Pinpoint the cell where the given text exists, returning its [x, y] midpoint coordinate. 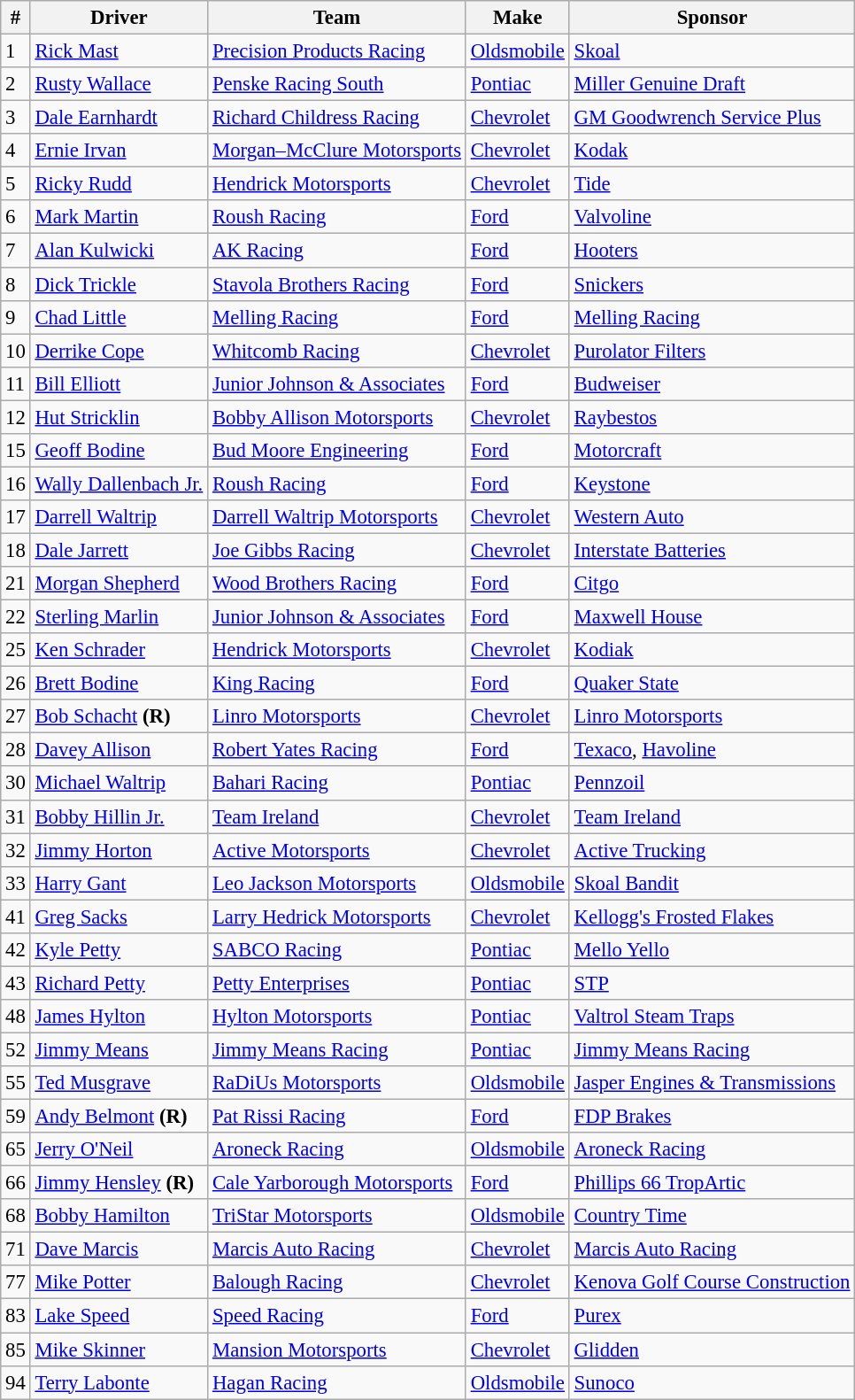
Bud Moore Engineering [337, 451]
55 [16, 1083]
Texaco, Havoline [712, 750]
Skoal [712, 51]
30 [16, 784]
Kellogg's Frosted Flakes [712, 917]
Country Time [712, 1216]
65 [16, 1149]
Davey Allison [119, 750]
GM Goodwrench Service Plus [712, 118]
Sterling Marlin [119, 617]
Valtrol Steam Traps [712, 1017]
32 [16, 850]
Whitcomb Racing [337, 351]
16 [16, 483]
8 [16, 284]
68 [16, 1216]
Joe Gibbs Racing [337, 550]
83 [16, 1316]
Dale Jarrett [119, 550]
Sponsor [712, 18]
Hagan Racing [337, 1382]
Mark Martin [119, 217]
Brett Bodine [119, 684]
59 [16, 1117]
Glidden [712, 1350]
Jasper Engines & Transmissions [712, 1083]
Citgo [712, 584]
48 [16, 1017]
Active Motorsports [337, 850]
71 [16, 1249]
3 [16, 118]
Wood Brothers Racing [337, 584]
Mello Yello [712, 950]
Make [517, 18]
Lake Speed [119, 1316]
RaDiUs Motorsports [337, 1083]
Hylton Motorsports [337, 1017]
Harry Gant [119, 883]
Bobby Hillin Jr. [119, 816]
Bahari Racing [337, 784]
Jimmy Horton [119, 850]
Alan Kulwicki [119, 251]
Ken Schrader [119, 650]
31 [16, 816]
41 [16, 917]
27 [16, 716]
Andy Belmont (R) [119, 1117]
18 [16, 550]
Bill Elliott [119, 383]
Motorcraft [712, 451]
85 [16, 1350]
Keystone [712, 483]
Ernie Irvan [119, 151]
TriStar Motorsports [337, 1216]
22 [16, 617]
Petty Enterprises [337, 983]
Leo Jackson Motorsports [337, 883]
Mike Potter [119, 1283]
Cale Yarborough Motorsports [337, 1183]
Dale Earnhardt [119, 118]
Kyle Petty [119, 950]
2 [16, 84]
Rick Mast [119, 51]
Miller Genuine Draft [712, 84]
Kodak [712, 151]
Quaker State [712, 684]
Maxwell House [712, 617]
Greg Sacks [119, 917]
Chad Little [119, 317]
Jimmy Means [119, 1049]
26 [16, 684]
Dave Marcis [119, 1249]
10 [16, 351]
AK Racing [337, 251]
SABCO Racing [337, 950]
Michael Waltrip [119, 784]
Precision Products Racing [337, 51]
42 [16, 950]
Phillips 66 TropArtic [712, 1183]
15 [16, 451]
Wally Dallenbach Jr. [119, 483]
Penske Racing South [337, 84]
Purex [712, 1316]
Hooters [712, 251]
Bobby Allison Motorsports [337, 417]
Budweiser [712, 383]
Robert Yates Racing [337, 750]
94 [16, 1382]
21 [16, 584]
# [16, 18]
17 [16, 517]
52 [16, 1049]
33 [16, 883]
Kenova Golf Course Construction [712, 1283]
Darrell Waltrip Motorsports [337, 517]
Raybestos [712, 417]
Bob Schacht (R) [119, 716]
Jimmy Hensley (R) [119, 1183]
Bobby Hamilton [119, 1216]
FDP Brakes [712, 1117]
1 [16, 51]
11 [16, 383]
Balough Racing [337, 1283]
Darrell Waltrip [119, 517]
25 [16, 650]
6 [16, 217]
Richard Childress Racing [337, 118]
28 [16, 750]
Stavola Brothers Racing [337, 284]
4 [16, 151]
Driver [119, 18]
Active Trucking [712, 850]
Richard Petty [119, 983]
66 [16, 1183]
Hut Stricklin [119, 417]
Purolator Filters [712, 351]
Morgan Shepherd [119, 584]
Pennzoil [712, 784]
7 [16, 251]
Valvoline [712, 217]
Skoal Bandit [712, 883]
Mansion Motorsports [337, 1350]
Interstate Batteries [712, 550]
Mike Skinner [119, 1350]
Dick Trickle [119, 284]
Speed Racing [337, 1316]
Ricky Rudd [119, 184]
Larry Hedrick Motorsports [337, 917]
Jerry O'Neil [119, 1149]
Rusty Wallace [119, 84]
Tide [712, 184]
King Racing [337, 684]
STP [712, 983]
43 [16, 983]
Geoff Bodine [119, 451]
Terry Labonte [119, 1382]
77 [16, 1283]
Morgan–McClure Motorsports [337, 151]
Kodiak [712, 650]
9 [16, 317]
Ted Musgrave [119, 1083]
Sunoco [712, 1382]
Derrike Cope [119, 351]
Snickers [712, 284]
Western Auto [712, 517]
5 [16, 184]
Team [337, 18]
Pat Rissi Racing [337, 1117]
James Hylton [119, 1017]
12 [16, 417]
